Search for the cell housing the specified text and yield its [X, Y] center coordinate. 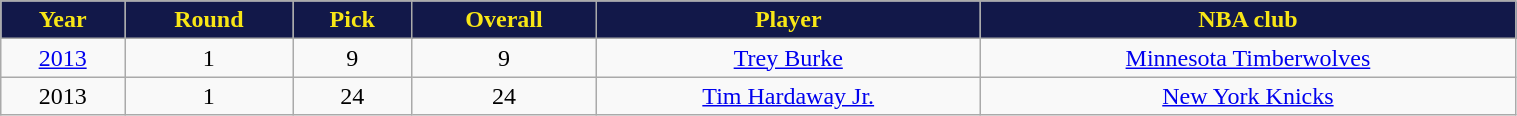
Overall [504, 20]
Player [788, 20]
Pick [352, 20]
Trey Burke [788, 58]
Minnesota Timberwolves [1248, 58]
Round [210, 20]
Year [63, 20]
NBA club [1248, 20]
Tim Hardaway Jr. [788, 96]
New York Knicks [1248, 96]
